Scan for the cell matching the given text and deliver its [x, y] coordinate at center. 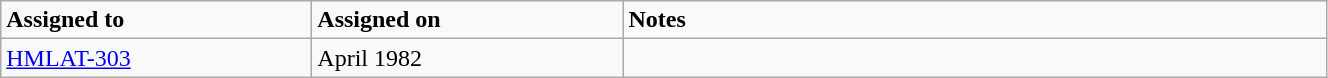
Assigned to [156, 20]
Assigned on [468, 20]
Notes [975, 20]
HMLAT-303 [156, 58]
April 1982 [468, 58]
